Scan for the cell matching the given text and deliver its [X, Y] coordinate at center. 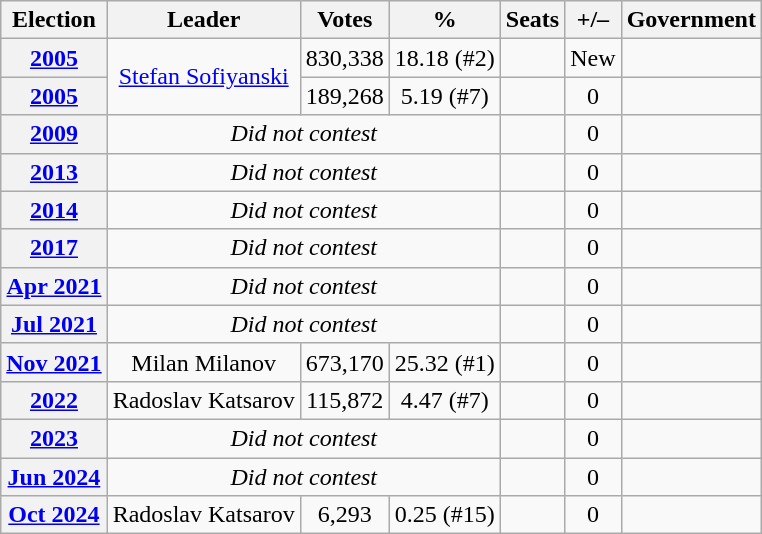
Nov 2021 [54, 362]
Jul 2021 [54, 324]
Votes [344, 20]
Government [691, 20]
2023 [54, 438]
Apr 2021 [54, 286]
Leader [204, 20]
Stefan Sofiyanski [204, 77]
5.19 (#7) [444, 96]
4.47 (#7) [444, 400]
New [593, 58]
25.32 (#1) [444, 362]
Milan Milanov [204, 362]
2017 [54, 248]
830,338 [344, 58]
0.25 (#15) [444, 515]
673,170 [344, 362]
2014 [54, 210]
6,293 [344, 515]
Election [54, 20]
18.18 (#2) [444, 58]
2013 [54, 172]
Seats [532, 20]
2009 [54, 134]
Jun 2024 [54, 477]
Oct 2024 [54, 515]
% [444, 20]
+/– [593, 20]
2022 [54, 400]
115,872 [344, 400]
189,268 [344, 96]
